Identify which cell holds the provided text, then report its (x, y) central coordinate. 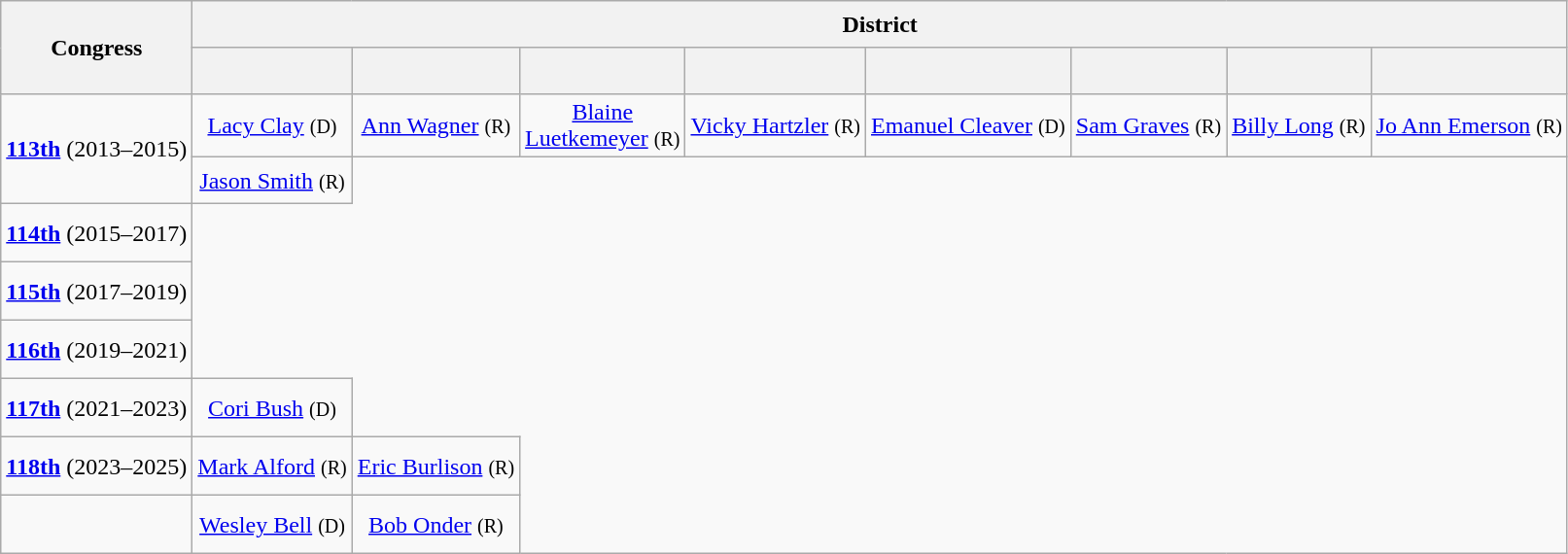
Cori Bush (D) (272, 408)
Lacy Clay (D) (272, 126)
118th (2023–2025) (97, 467)
114th (2015–2017) (97, 233)
Jason Smith (R) (272, 181)
Bob Onder (R) (436, 525)
115th (2017–2019) (97, 292)
BlaineLuetkemeyer (R) (603, 126)
116th (2019–2021) (97, 350)
Emanuel Cleaver (D) (968, 126)
Congress (97, 48)
Wesley Bell (D) (272, 525)
Vicky Hartzler (R) (776, 126)
Ann Wagner (R) (436, 126)
Mark Alford (R) (272, 467)
Jo Ann Emerson (R) (1469, 126)
117th (2021–2023) (97, 408)
Sam Graves (R) (1148, 126)
Eric Burlison (R) (436, 467)
District (881, 24)
Billy Long (R) (1299, 126)
113th (2013–2015) (97, 150)
